Identify which cell holds the provided text, then report its (x, y) central coordinate. 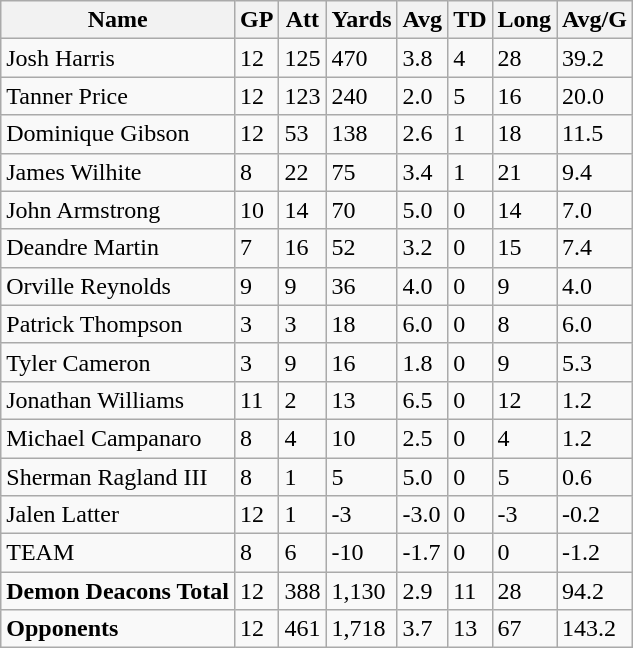
Name (118, 20)
22 (302, 172)
-3.0 (422, 515)
9.4 (594, 172)
Michael Campanaro (118, 438)
2 (302, 400)
20.0 (594, 96)
67 (524, 629)
11.5 (594, 134)
Yards (362, 20)
2.0 (422, 96)
Orville Reynolds (118, 286)
Tyler Cameron (118, 362)
John Armstrong (118, 210)
53 (302, 134)
39.2 (594, 58)
Jonathan Williams (118, 400)
7.0 (594, 210)
125 (302, 58)
Dominique Gibson (118, 134)
Sherman Ragland III (118, 477)
Avg (422, 20)
123 (302, 96)
GP (256, 20)
3.8 (422, 58)
Tanner Price (118, 96)
240 (362, 96)
15 (524, 248)
7.4 (594, 248)
Long (524, 20)
TD (470, 20)
-1.7 (422, 553)
Deandre Martin (118, 248)
2.9 (422, 591)
James Wilhite (118, 172)
470 (362, 58)
-10 (362, 553)
143.2 (594, 629)
5.3 (594, 362)
0.6 (594, 477)
3.2 (422, 248)
1.8 (422, 362)
7 (256, 248)
36 (362, 286)
1,718 (362, 629)
-0.2 (594, 515)
TEAM (118, 553)
Att (302, 20)
388 (302, 591)
21 (524, 172)
-1.2 (594, 553)
3.4 (422, 172)
Opponents (118, 629)
2.5 (422, 438)
Josh Harris (118, 58)
Demon Deacons Total (118, 591)
138 (362, 134)
Patrick Thompson (118, 324)
2.6 (422, 134)
94.2 (594, 591)
Jalen Latter (118, 515)
461 (302, 629)
1,130 (362, 591)
75 (362, 172)
52 (362, 248)
70 (362, 210)
6 (302, 553)
6.5 (422, 400)
Avg/G (594, 20)
3.7 (422, 629)
